Search for the cell housing the specified text and yield its [x, y] center coordinate. 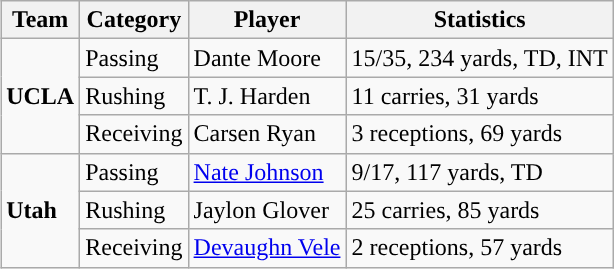
UCLA [40, 96]
T. J. Harden [267, 96]
Devaughn Vele [267, 248]
Jaylon Glover [267, 210]
Dante Moore [267, 58]
2 receptions, 57 yards [480, 248]
Statistics [480, 20]
25 carries, 85 yards [480, 210]
Nate Johnson [267, 172]
9/17, 117 yards, TD [480, 172]
Carsen Ryan [267, 134]
Utah [40, 210]
Team [40, 20]
11 carries, 31 yards [480, 96]
Player [267, 20]
3 receptions, 69 yards [480, 134]
Category [134, 20]
15/35, 234 yards, TD, INT [480, 58]
